Pinpoint the cell where the given text exists, returning its (X, Y) midpoint coordinate. 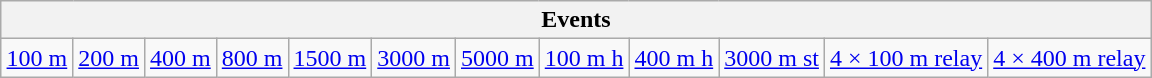
4 × 400 m relay (1070, 58)
400 m h (674, 58)
1500 m (330, 58)
100 m (37, 58)
3000 m st (772, 58)
200 m (109, 58)
4 × 100 m relay (906, 58)
800 m (252, 58)
100 m h (584, 58)
400 m (181, 58)
5000 m (497, 58)
Events (576, 20)
3000 m (414, 58)
